Return the (X, Y) coordinate for the center point of the cell that contains the specified text.  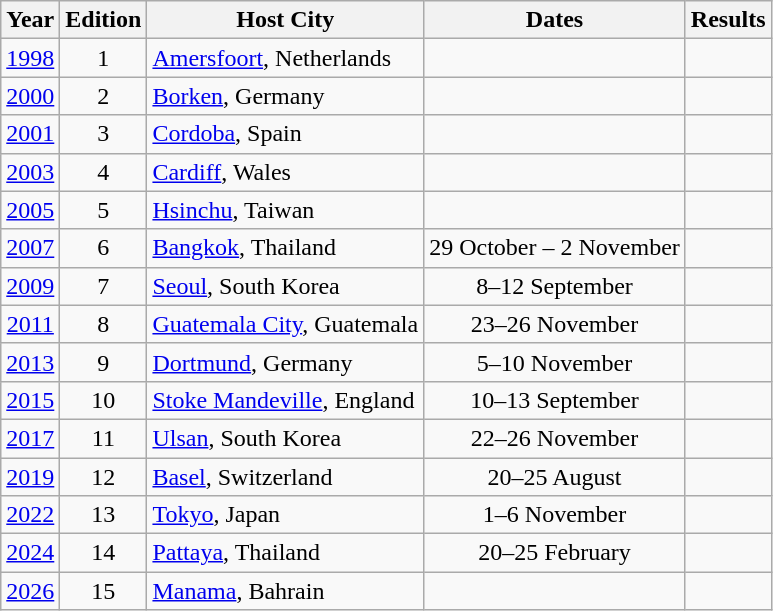
8–12 September (555, 286)
9 (104, 362)
2005 (30, 210)
Results (728, 20)
Ulsan, South Korea (286, 438)
Amersfoort, Netherlands (286, 58)
23–26 November (555, 324)
2007 (30, 248)
Edition (104, 20)
Bangkok, Thailand (286, 248)
Tokyo, Japan (286, 515)
4 (104, 172)
2026 (30, 591)
Cordoba, Spain (286, 134)
12 (104, 477)
2017 (30, 438)
2000 (30, 96)
2 (104, 96)
11 (104, 438)
6 (104, 248)
Stoke Mandeville, England (286, 400)
20–25 February (555, 553)
2015 (30, 400)
3 (104, 134)
2001 (30, 134)
Pattaya, Thailand (286, 553)
10 (104, 400)
13 (104, 515)
5 (104, 210)
Hsinchu, Taiwan (286, 210)
Borken, Germany (286, 96)
2019 (30, 477)
Dates (555, 20)
2024 (30, 553)
Manama, Bahrain (286, 591)
2009 (30, 286)
Guatemala City, Guatemala (286, 324)
1998 (30, 58)
Basel, Switzerland (286, 477)
2011 (30, 324)
5–10 November (555, 362)
2003 (30, 172)
Seoul, South Korea (286, 286)
8 (104, 324)
10–13 September (555, 400)
Dortmund, Germany (286, 362)
Cardiff, Wales (286, 172)
14 (104, 553)
1–6 November (555, 515)
1 (104, 58)
2022 (30, 515)
20–25 August (555, 477)
2013 (30, 362)
29 October – 2 November (555, 248)
15 (104, 591)
7 (104, 286)
Year (30, 20)
22–26 November (555, 438)
Host City (286, 20)
